Return (X, Y) of the center of cell containing provided text 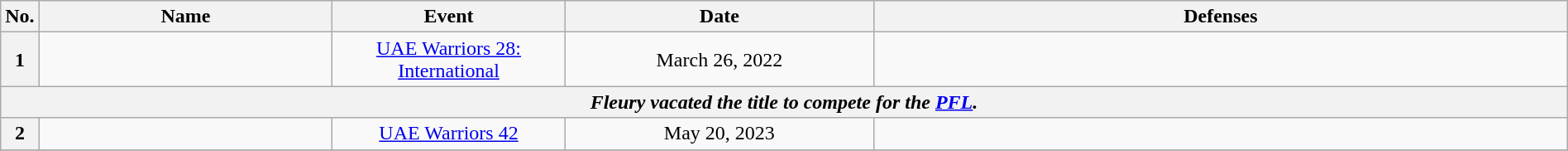
Date (719, 17)
UAE Warriors 28: International (448, 60)
Fleury vacated the title to compete for the PFL. (784, 102)
1 (20, 60)
Defenses (1221, 17)
Event (448, 17)
Name (185, 17)
2 (20, 134)
May 20, 2023 (719, 134)
No. (20, 17)
March 26, 2022 (719, 60)
UAE Warriors 42 (448, 134)
